Return (x, y) of the center of cell containing provided text 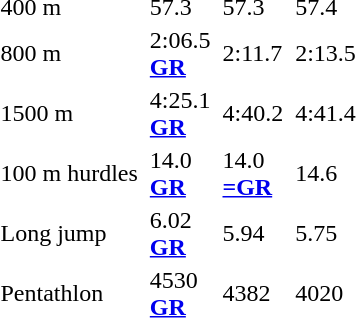
4:25.1GR (180, 114)
2:06.5GR (180, 54)
4:40.2 (253, 114)
5.94 (253, 234)
6.02GR (180, 234)
14.0GR (180, 174)
2:11.7 (253, 54)
14.0=GR (253, 174)
